Extract the [x, y] coordinate from the center of the cell holding the provided text.  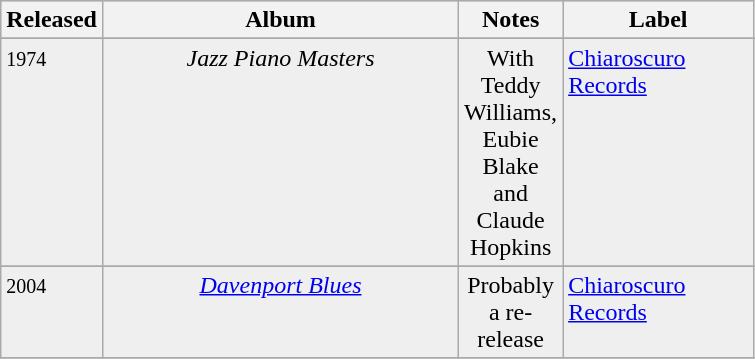
Jazz Piano Masters [280, 152]
Davenport Blues [280, 312]
With Teddy Williams, Eubie Blake and Claude Hopkins [511, 152]
1974 [52, 152]
Probably a re-release [511, 312]
Notes [511, 20]
Label [658, 20]
Album [280, 20]
Released [52, 20]
2004 [52, 312]
